Scan for the cell matching the given text and deliver its (X, Y) coordinate at center. 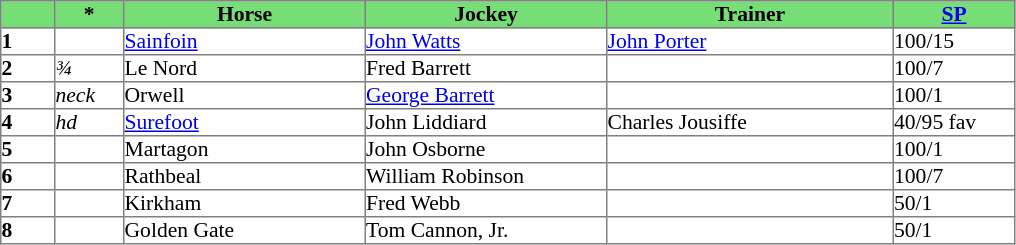
William Robinson (486, 176)
7 (28, 204)
4 (28, 122)
6 (28, 176)
5 (28, 150)
hd (90, 122)
* (90, 14)
Fred Barrett (486, 68)
2 (28, 68)
40/95 fav (954, 122)
Sainfoin (245, 42)
neck (90, 96)
Tom Cannon, Jr. (486, 230)
Charles Jousiffe (750, 122)
Jockey (486, 14)
Horse (245, 14)
Martagon (245, 150)
John Liddiard (486, 122)
Surefoot (245, 122)
Le Nord (245, 68)
¾ (90, 68)
John Osborne (486, 150)
Orwell (245, 96)
John Watts (486, 42)
Golden Gate (245, 230)
100/15 (954, 42)
Kirkham (245, 204)
Trainer (750, 14)
Rathbeal (245, 176)
3 (28, 96)
SP (954, 14)
John Porter (750, 42)
George Barrett (486, 96)
8 (28, 230)
Fred Webb (486, 204)
1 (28, 42)
